Capture the cell that displays the provided text and extract its [X, Y] central coordinate. 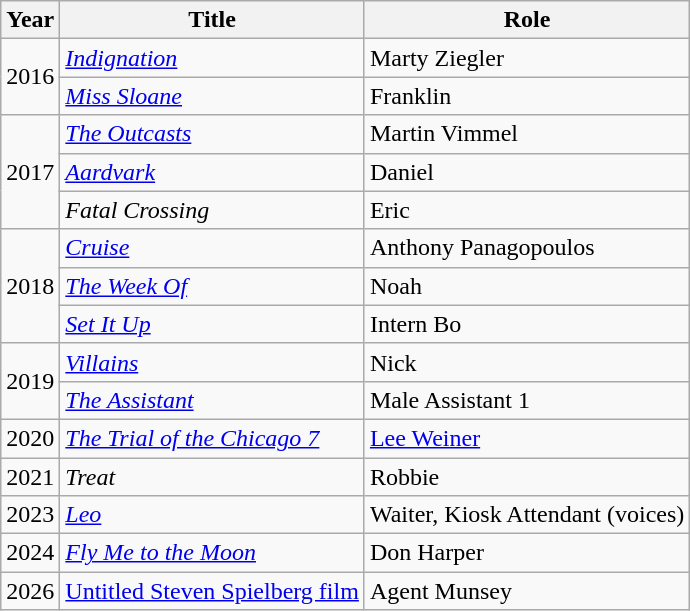
Cruise [212, 248]
Agent Munsey [526, 591]
Fatal Crossing [212, 210]
The Outcasts [212, 134]
Treat [212, 477]
Robbie [526, 477]
2016 [30, 77]
Martin Vimmel [526, 134]
Anthony Panagopoulos [526, 248]
Lee Weiner [526, 438]
2018 [30, 286]
2017 [30, 172]
Nick [526, 362]
The Trial of the Chicago 7 [212, 438]
Marty Ziegler [526, 58]
Eric [526, 210]
2024 [30, 553]
Intern Bo [526, 324]
Miss Sloane [212, 96]
Don Harper [526, 553]
Year [30, 20]
2019 [30, 381]
The Week Of [212, 286]
Noah [526, 286]
Male Assistant 1 [526, 400]
Fly Me to the Moon [212, 553]
Daniel [526, 172]
Aardvark [212, 172]
Indignation [212, 58]
Waiter, Kiosk Attendant (voices) [526, 515]
Role [526, 20]
Franklin [526, 96]
Leo [212, 515]
Set It Up [212, 324]
Title [212, 20]
2021 [30, 477]
Untitled Steven Spielberg film [212, 591]
The Assistant [212, 400]
2023 [30, 515]
2026 [30, 591]
2020 [30, 438]
Villains [212, 362]
